Provide the [x, y] coordinate of the cell's center where the given text is located.  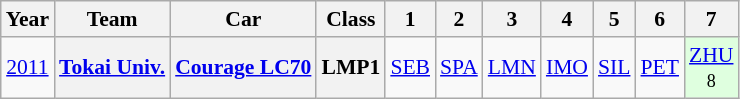
Car [243, 19]
6 [660, 19]
Tokai Univ. [112, 68]
PET [660, 68]
2 [459, 19]
1 [410, 19]
SEB [410, 68]
LMP1 [350, 68]
4 [567, 19]
5 [614, 19]
SPA [459, 68]
Class [350, 19]
Courage LC70 [243, 68]
Year [28, 19]
LMN [512, 68]
7 [711, 19]
SIL [614, 68]
3 [512, 19]
IMO [567, 68]
2011 [28, 68]
ZHU8 [711, 68]
Team [112, 19]
